Search for the cell housing the specified text and yield its (x, y) center coordinate. 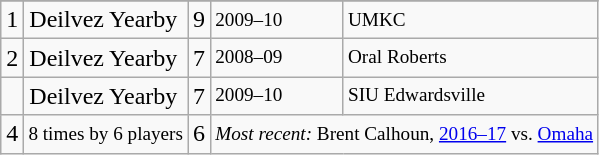
8 times by 6 players (106, 134)
Most recent: Brent Calhoun, 2016–17 vs. Omaha (404, 134)
6 (200, 134)
2008–09 (278, 58)
SIU Edwardsville (470, 96)
2 (12, 58)
UMKC (470, 20)
1 (12, 20)
9 (200, 20)
4 (12, 134)
Oral Roberts (470, 58)
